Search for the cell housing the specified text and yield its [x, y] center coordinate. 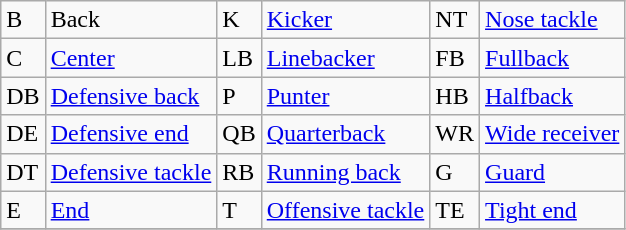
DE [23, 134]
NT [455, 20]
G [455, 172]
DB [23, 96]
LB [239, 58]
Wide receiver [552, 134]
Defensive end [131, 134]
Nose tackle [552, 20]
Back [131, 20]
B [23, 20]
T [239, 210]
Guard [552, 172]
HB [455, 96]
P [239, 96]
E [23, 210]
FB [455, 58]
RB [239, 172]
Defensive back [131, 96]
C [23, 58]
TE [455, 210]
Kicker [346, 20]
End [131, 210]
Fullback [552, 58]
Linebacker [346, 58]
Center [131, 58]
DT [23, 172]
QB [239, 134]
Punter [346, 96]
WR [455, 134]
Running back [346, 172]
Quarterback [346, 134]
Defensive tackle [131, 172]
Halfback [552, 96]
Offensive tackle [346, 210]
K [239, 20]
Tight end [552, 210]
